Return [X, Y] of the center of cell containing provided text 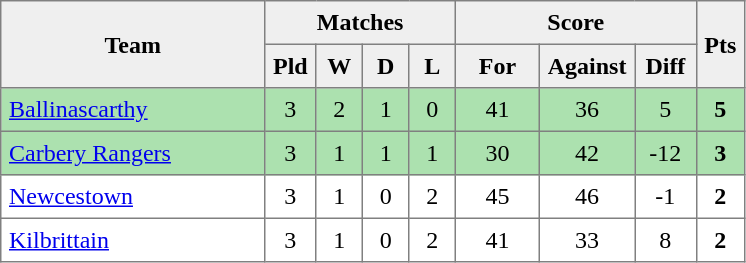
Score [576, 23]
33 [586, 240]
Kilbrittain [133, 240]
Team [133, 44]
46 [586, 197]
W [339, 66]
Newcestown [133, 197]
Pts [720, 44]
45 [497, 197]
Ballinascarthy [133, 110]
Pld [290, 66]
36 [586, 110]
L [432, 66]
D [385, 66]
Carbery Rangers [133, 153]
42 [586, 153]
8 [666, 240]
30 [497, 153]
-12 [666, 153]
Matches [360, 23]
Against [586, 66]
-1 [666, 197]
Diff [666, 66]
For [497, 66]
